For the text-containing cell, return its midpoint in [x, y] coordinate format. 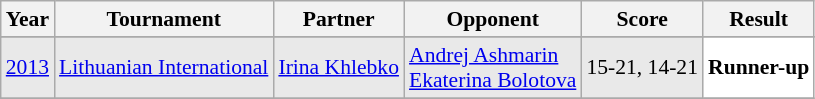
Score [642, 19]
15-21, 14-21 [642, 68]
Result [758, 19]
Andrej Ashmarin Ekaterina Bolotova [492, 68]
2013 [28, 68]
Lithuanian International [164, 68]
Opponent [492, 19]
Partner [338, 19]
Irina Khlebko [338, 68]
Runner-up [758, 68]
Year [28, 19]
Tournament [164, 19]
